Capture the cell that displays the provided text and extract its (X, Y) central coordinate. 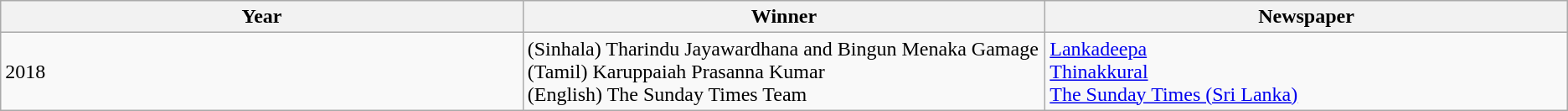
Year (261, 17)
LankadeepaThinakkuralThe Sunday Times (Sri Lanka) (1307, 71)
(Sinhala) Tharindu Jayawardhana and Bingun Menaka Gamage(Tamil) Karuppaiah Prasanna Kumar(English) The Sunday Times Team (784, 71)
Newspaper (1307, 17)
Winner (784, 17)
2018 (261, 71)
